Output the (X, Y) coordinate of the center of the cell containing the given text.  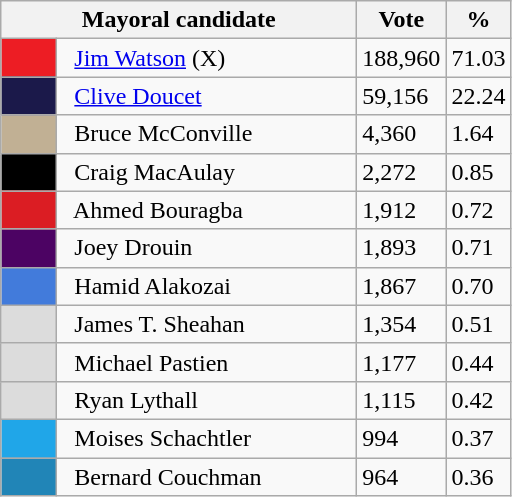
1,177 (402, 362)
Jim Watson (X) (207, 58)
964 (402, 477)
1.64 (478, 134)
59,156 (402, 96)
0.72 (478, 210)
Moises Schachtler (207, 438)
4,360 (402, 134)
0.71 (478, 248)
0.70 (478, 286)
Michael Pastien (207, 362)
0.36 (478, 477)
Mayoral candidate (179, 20)
22.24 (478, 96)
Ryan Lythall (207, 400)
1,115 (402, 400)
0.44 (478, 362)
James T. Sheahan (207, 324)
1,893 (402, 248)
Ahmed Bouragba (207, 210)
994 (402, 438)
1,867 (402, 286)
0.37 (478, 438)
% (478, 20)
188,960 (402, 58)
Craig MacAulay (207, 172)
Hamid Alakozai (207, 286)
Bruce McConville (207, 134)
71.03 (478, 58)
1,354 (402, 324)
0.85 (478, 172)
Vote (402, 20)
0.51 (478, 324)
1,912 (402, 210)
2,272 (402, 172)
0.42 (478, 400)
Joey Drouin (207, 248)
Bernard Couchman (207, 477)
Clive Doucet (207, 96)
